Output the (X, Y) coordinate of the center of the cell containing the given text.  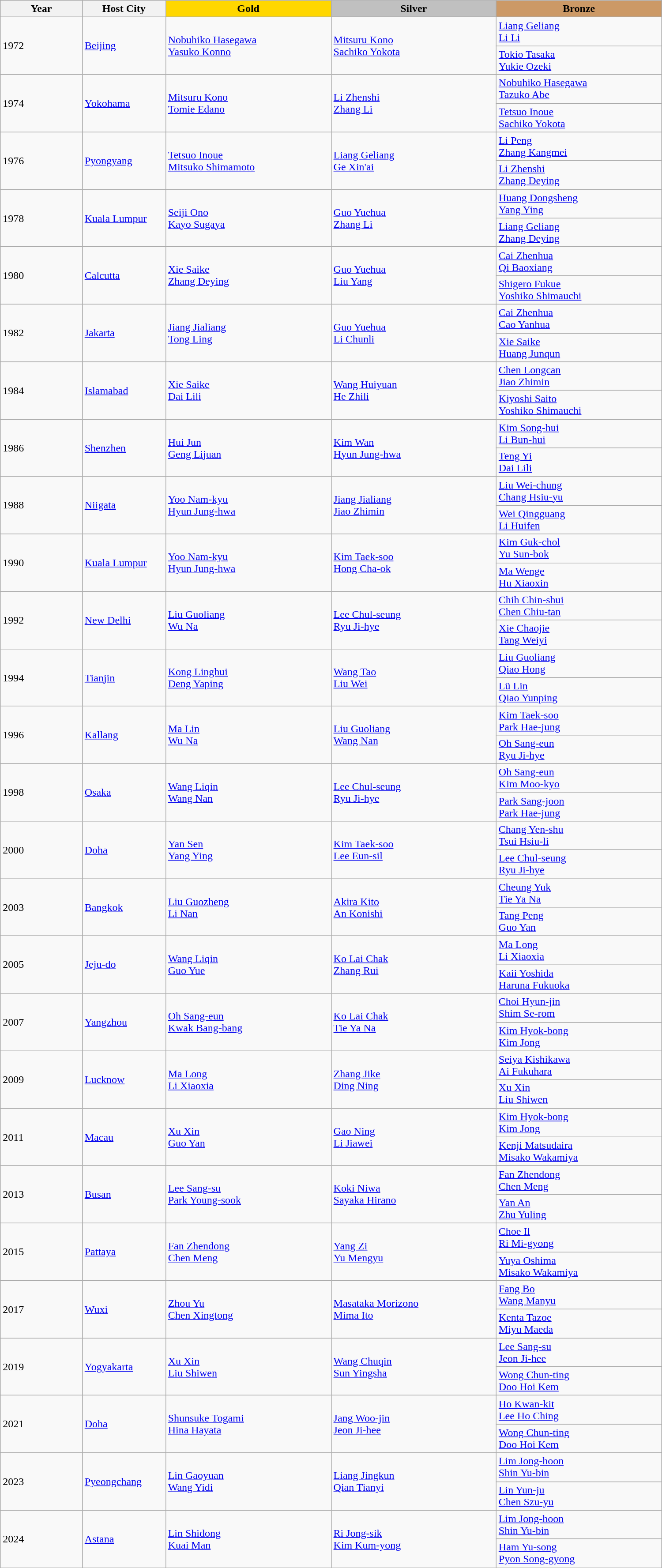
Jiang Jialiang Tong Ling (248, 333)
Bronze (579, 9)
2009 (41, 1079)
Ri Jong-sik Kim Kum-yong (414, 1539)
1986 (41, 448)
Xie Chaojie Tang Weiyi (579, 635)
Yan Sen Yang Ying (248, 850)
Ho Kwan-kit Lee Ho Ching (579, 1410)
Tianjin (124, 677)
Lucknow (124, 1079)
Year (41, 9)
Nobuhiko Hasegawa Yasuko Konno (248, 46)
2019 (41, 1367)
Tokio Tasaka Yukie Ozeki (579, 60)
Pyeongchang (124, 1482)
2013 (41, 1194)
Cheung Yuk Tie Ya Na (579, 893)
Choi Hyun-jin Shim Se-rom (579, 1008)
Hui Jun Geng Lijuan (248, 448)
Jiang Jialiang Jiao Zhimin (414, 505)
Wang Tao Liu Wei (414, 677)
Xie Saike Dai Lili (248, 391)
Xu Xin Guo Yan (248, 1137)
1994 (41, 677)
Jang Woo-jin Jeon Ji-hee (414, 1424)
Seiya Kishikawa Ai Fukuhara (579, 1065)
Astana (124, 1539)
2007 (41, 1022)
Pattaya (124, 1252)
Yan An Zhu Yuling (579, 1208)
Liu Guoliang Wang Nan (414, 735)
Chih Chin-shui Chen Chiu-tan (579, 605)
Wang Huiyuan He Zhili (414, 391)
Oh Sang-eun Ryu Ji-hye (579, 749)
1990 (41, 563)
Calcutta (124, 275)
Beijing (124, 46)
Lee Sang-su Park Young-sook (248, 1194)
1998 (41, 792)
Guo Yuehua Liu Yang (414, 275)
Liang Geliang Ge Xin'ai (414, 161)
2005 (41, 965)
Yuya Oshima Misako Wakamiya (579, 1266)
Kim Song-hui Li Bun-hui (579, 433)
Host City (124, 9)
Kim Taek-soo Lee Eun-sil (414, 850)
Nobuhiko Hasegawa Tazuko Abe (579, 89)
Gold (248, 9)
Osaka (124, 792)
Akira Kito An Konishi (414, 907)
Seiji Ono Kayo Sugaya (248, 218)
Liu Guozheng Li Nan (248, 907)
Tang Peng Guo Yan (579, 921)
1974 (41, 103)
Liu Guoliang Wu Na (248, 620)
1982 (41, 333)
Liang Geliang Zhang Deying (579, 232)
Lü Lin Qiao Yunping (579, 692)
Lin Shidong Kuai Man (248, 1539)
Xie Saike Huang Junqun (579, 347)
Cai Zhenhua Cao Yanhua (579, 319)
Ma Lin Wu Na (248, 735)
Yogyakarta (124, 1367)
Mitsuru Kono Sachiko Yokota (414, 46)
1972 (41, 46)
Ham Yu-song Pyon Song-gyong (579, 1553)
Wang Liqin Guo Yue (248, 965)
1984 (41, 391)
Wang Chuqin Sun Yingsha (414, 1367)
Park Sang-joon Park Hae-jung (579, 807)
2024 (41, 1539)
Chang Yen-shu Tsui Hsiu-li (579, 836)
Wang Liqin Wang Nan (248, 792)
Kallang (124, 735)
Liu Wei-chung Chang Hsiu-yu (579, 491)
Shunsuke Togami Hina Hayata (248, 1424)
Kiyoshi Saito Yoshiko Shimauchi (579, 405)
Shigero Fukue Yoshiko Shimauchi (579, 290)
Pyongyang (124, 161)
Tetsuo Inoue Sachiko Yokota (579, 117)
Lee Sang-su Jeon Ji-hee (579, 1352)
Li Peng Zhang Kangmei (579, 147)
Koki Niwa Sayaka Hirano (414, 1194)
Masataka Morizono Mima Ito (414, 1309)
Oh Sang-eun Kim Moo-kyo (579, 778)
Huang Dongsheng Yang Ying (579, 204)
Zhang Jike Ding Ning (414, 1079)
Tetsuo Inoue Mitsuko Shimamoto (248, 161)
1988 (41, 505)
Wei Qingguang Li Huifen (579, 520)
Liang Jingkun Qian Tianyi (414, 1482)
Jakarta (124, 333)
Gao Ning Li Jiawei (414, 1137)
Kim Taek-soo Hong Cha-ok (414, 563)
2017 (41, 1309)
Silver (414, 9)
2003 (41, 907)
1996 (41, 735)
Yokohama (124, 103)
2011 (41, 1137)
Ma Wenge Hu Xiaoxin (579, 577)
1992 (41, 620)
Oh Sang-eun Kwak Bang-bang (248, 1022)
Ko Lai Chak Tie Ya Na (414, 1022)
Kaii Yoshida Haruna Fukuoka (579, 979)
Lin Yun-ju Chen Szu-yu (579, 1496)
Kenta Tazoe Miyu Maeda (579, 1324)
1980 (41, 275)
Li Zhenshi Zhang Deying (579, 175)
Busan (124, 1194)
Bangkok (124, 907)
1976 (41, 161)
Kim Guk-chol Yu Sun-bok (579, 548)
Zhou Yu Chen Xingtong (248, 1309)
Jeju-do (124, 965)
Wuxi (124, 1309)
Teng Yi Dai Lili (579, 463)
Yang Zi Yu Mengyu (414, 1252)
2023 (41, 1482)
Shenzhen (124, 448)
Kim Taek-soo Park Hae-jung (579, 720)
Fang Bo Wang Manyu (579, 1295)
2021 (41, 1424)
Xie Saike Zhang Deying (248, 275)
New Delhi (124, 620)
1978 (41, 218)
Kenji Matsudaira Misako Wakamiya (579, 1151)
Guo Yuehua Li Chunli (414, 333)
Choe Il Ri Mi-gyong (579, 1237)
Kong Linghui Deng Yaping (248, 677)
Lin Gaoyuan Wang Yidi (248, 1482)
Macau (124, 1137)
Cai Zhenhua Qi Baoxiang (579, 261)
Liang Geliang Li Li (579, 32)
Yangzhou (124, 1022)
Islamabad (124, 391)
Liu Guoliang Qiao Hong (579, 663)
2015 (41, 1252)
Guo Yuehua Zhang Li (414, 218)
Chen Longcan Jiao Zhimin (579, 376)
Li Zhenshi Zhang Li (414, 103)
Mitsuru Kono Tomie Edano (248, 103)
Kim Wan Hyun Jung-hwa (414, 448)
Ko Lai Chak Zhang Rui (414, 965)
2000 (41, 850)
Niigata (124, 505)
